Provide the [x, y] coordinate of the cell's center where the given text is located.  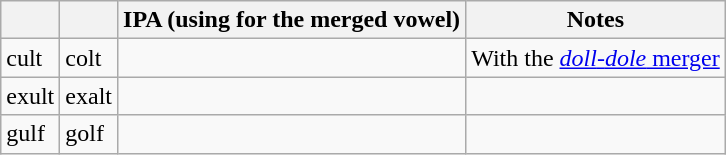
IPA (using for the merged vowel) [292, 20]
exult [30, 96]
Notes [596, 20]
exalt [89, 96]
cult [30, 58]
colt [89, 58]
gulf [30, 134]
With the doll-dole merger [596, 58]
golf [89, 134]
